Extract the (X, Y) coordinate from the center of the cell holding the provided text.  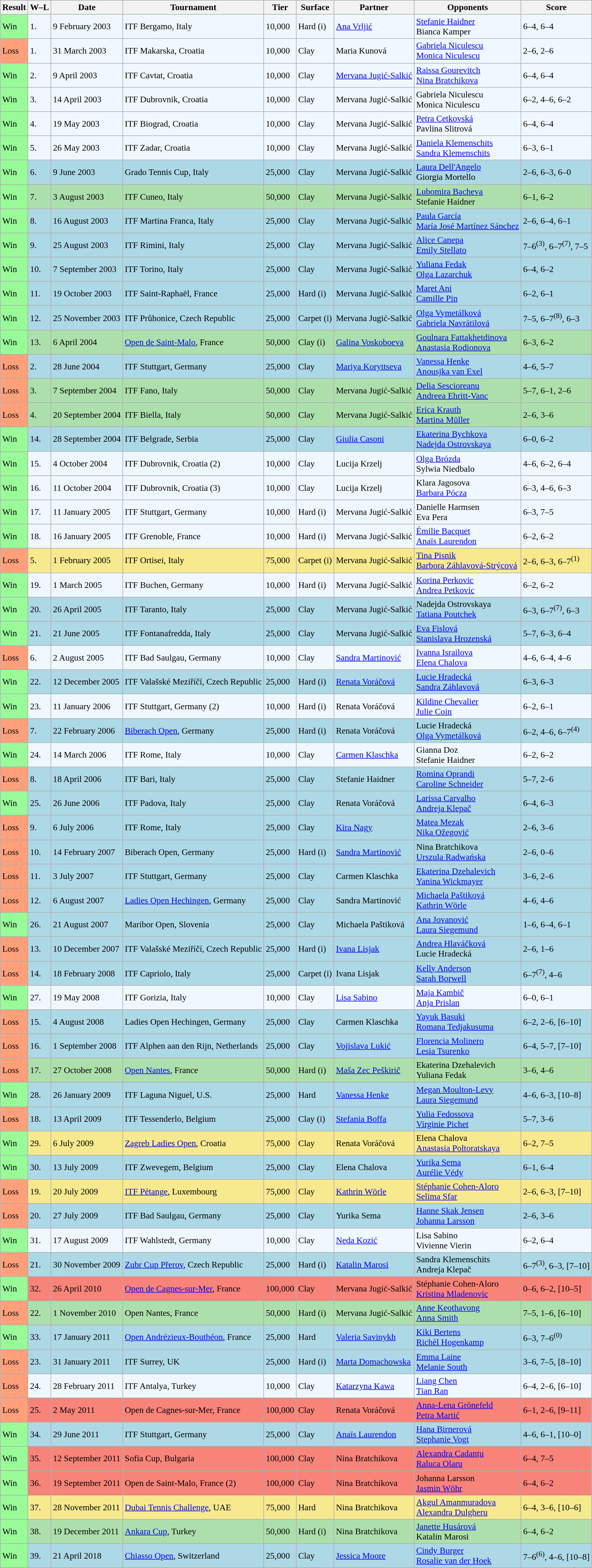
Yurika Sema (374, 1215)
6–2, 2–6, [6–10] (556, 1021)
6 July 2009 (87, 1143)
Laura Dell'Angelo Giorgia Mortello (467, 172)
6–2, 4–6, 6–7(4) (556, 731)
Michaela Paštiková Kathrin Wörle (467, 900)
Paula García María José Martínez Sánchez (467, 220)
ITF Fano, Italy (193, 390)
ITF Laguna Niguel, U.S. (193, 1094)
Maret Ani Camille Pin (467, 294)
6–2, 4–6, 6–2 (556, 99)
Larissa Carvalho Andreja Klepač (467, 803)
Nina Bratchikova Urszula Radwańska (467, 852)
Tier (280, 7)
Anne Keothavong Anna Smith (467, 1313)
20 July 2009 (87, 1191)
26 January 2009 (87, 1094)
32. (40, 1289)
26 June 2006 (87, 803)
39. (40, 1556)
Grado Tennis Cup, Italy (193, 172)
Maribor Open, Slovenia (193, 925)
13 April 2009 (87, 1119)
6–4, 3–6, [10–6] (556, 1507)
12 December 2005 (87, 682)
ITF Grenoble, France (193, 536)
22 February 2006 (87, 731)
30. (40, 1167)
14 April 2003 (87, 99)
Tina Pisnik Barbora Záhlavová-Strýcová (467, 561)
Open de Saint-Malo, France (2) (193, 1483)
Megan Moulton-Levy Laura Siegemund (467, 1094)
Ekaterina Dzehalevich Yuliana Fedak (467, 1070)
Neda Kozić (374, 1240)
6 April 2004 (87, 342)
1–6, 6–4, 6–1 (556, 925)
Hana Birnerová Stephanie Vogt (467, 1434)
6–7(7), 4–6 (556, 973)
ITF Martina Franca, Italy (193, 220)
28 November 2011 (87, 1507)
Sofia Cup, Bulgaria (193, 1458)
5–7, 3–6 (556, 1119)
ITF Průhonice, Czech Republic (193, 318)
ITF Buchen, Germany (193, 584)
Result (14, 7)
Stéphanie Cohen-Aloro Kristina Mladenovic (467, 1289)
Ana Jovanović Laura Siegemund (467, 925)
Galina Voskoboeva (374, 342)
ITF Wahlstedt, Germany (193, 1240)
Nadejda Ostrovskaya Tatiana Poutchek (467, 609)
ITF Surrey, UK (193, 1362)
Anna-Lena Grönefeld Petra Martić (467, 1410)
ITF Dubrovnik, Croatia (2) (193, 463)
14 March 2006 (87, 755)
19 September 2011 (87, 1483)
Alexandra Cadanțu Raluca Olaru (467, 1458)
Score (556, 7)
ITF Ortisei, Italy (193, 561)
Kathrin Wörle (374, 1191)
3 August 2003 (87, 196)
Lucie Hradecká Sandra Záhlavová (467, 682)
28 September 2004 (87, 439)
31 January 2011 (87, 1362)
19 December 2011 (87, 1531)
Erica Krauth Martina Müller (467, 415)
Ivanna Israilova Elena Chalova (467, 657)
Kira Nagy (374, 827)
Kiki Bertens Richèl Hogenkamp (467, 1337)
ITF Dubrovnik, Croatia (193, 99)
Gianna Doz Stefanie Haidner (467, 755)
6–2, 6–4 (556, 1240)
11 January 2005 (87, 512)
Yayuk Basuki Romana Tedjakusuma (467, 1021)
17 January 2011 (87, 1337)
Yuliana Fedak Olga Lazarchuk (467, 269)
Daniela Klemenschits Sandra Klemenschits (467, 148)
28. (40, 1094)
Emma Laine Melanie South (467, 1362)
Yurika Sema Aurélie Védy (467, 1167)
Opponents (467, 7)
Tournament (193, 7)
18 April 2006 (87, 779)
Petra Cetkovská Pavlina Slitrová (467, 124)
6–4, 2–6, [6–10] (556, 1386)
6 July 2006 (87, 827)
19 May 2008 (87, 997)
Vojislava Lukić (374, 1046)
ITF Alphen aan den Rijn, Netherlands (193, 1046)
2–6, 6–3, [7–10] (556, 1191)
Olga Brózda Sylwia Niedbalo (467, 463)
Maria Kunová (374, 51)
Matea Mezak Nika Ožegović (467, 827)
2 May 2011 (87, 1410)
Yulia Fedossova Virginie Pichet (467, 1119)
ITF Fontanafredda, Italy (193, 633)
Vanessa Henke (374, 1094)
Partner (374, 7)
7–6(6), 4–6, [10–8] (556, 1556)
3–6, 7–5, [8–10] (556, 1362)
6–0, 6–2 (556, 439)
Chiasso Open, Switzerland (193, 1556)
13 July 2009 (87, 1167)
Date (87, 7)
4 August 2008 (87, 1021)
27 October 2008 (87, 1070)
25 August 2003 (87, 245)
Olga Vymetálková Gabriela Navrátilová (467, 318)
21 June 2005 (87, 633)
Mariya Koryttseva (374, 366)
Stefanie Haidner Bianca Kamper (467, 26)
Ekaterina Bychkova Nadejda Ostrovskaya (467, 439)
Goulnara Fattakhetdinova Anastasia Rodionova (467, 342)
6–1, 6–4 (556, 1167)
2–6, 6–4, 6–1 (556, 220)
ITF Pétange, Luxembourg (193, 1191)
6–0, 6–1 (556, 997)
29. (40, 1143)
Ana Vrljić (374, 26)
Jessica Moore (374, 1556)
Katalin Marosi (374, 1264)
Romina Oprandi Caroline Schneider (467, 779)
Delia Sescioreanu Andreea Ehritt-Vanc (467, 390)
4–6, 6–2, 6–4 (556, 463)
Akgul Amanmuradova Alexandra Dulgheru (467, 1507)
Kildine Chevalier Julie Coin (467, 706)
ITF Cavtat, Croatia (193, 75)
Alice Canepa Emily Stellato (467, 245)
7–5, 6–7(8), 6–3 (556, 318)
27 July 2009 (87, 1215)
Stefania Boffa (374, 1119)
3–6, 4–6 (556, 1070)
Anaïs Laurendon (374, 1434)
Janette Husárová Katalin Marosi (467, 1531)
4–6, 5–7 (556, 366)
5–7, 2–6 (556, 779)
5–7, 6–3, 6–4 (556, 633)
ITF Rimini, Italy (193, 245)
12 September 2011 (87, 1458)
ITF Tessenderlo, Belgium (193, 1119)
20 September 2004 (87, 415)
11 January 2006 (87, 706)
ITF Biograd, Croatia (193, 124)
Kelly Anderson Sarah Borwell (467, 973)
Vanessa Henke Anousjka van Exel (467, 366)
6–3, 6–2 (556, 342)
ITF Torino, Italy (193, 269)
ITF Zwevegem, Belgium (193, 1167)
7 September 2004 (87, 390)
Maša Zec Peškirič (374, 1070)
ITF Capriolo, Italy (193, 973)
9 April 2003 (87, 75)
31. (40, 1240)
Ankara Cup, Turkey (193, 1531)
ITF Makarska, Croatia (193, 51)
Émilie Bacquet Anaïs Laurendon (467, 536)
35. (40, 1458)
Maja Kambič Anja Prislan (467, 997)
9 February 2003 (87, 26)
ITF Padova, Italy (193, 803)
Klara Jagosova Barbara Pócza (467, 488)
Ekaterina Dzehalevich Yanina Wickmayer (467, 876)
Korina Perkovic Andrea Petkovic (467, 584)
5–7, 6–1, 2–6 (556, 390)
ITF Bergamo, Italy (193, 26)
Stefanie Haidner (374, 779)
Cindy Burger Rosalie van der Hoek (467, 1556)
3–6, 2–6 (556, 876)
3 July 2007 (87, 876)
6–7(3), 6–3, [7–10] (556, 1264)
29 June 2011 (87, 1434)
W–L (40, 7)
30 November 2009 (87, 1264)
6–3, 7–5 (556, 512)
Open de Saint-Malo, France (193, 342)
Giulia Casoni (374, 439)
2–6, 6–3, 6–0 (556, 172)
7–5, 1–6, [6–10] (556, 1313)
Danielle Harmsen Eva Pera (467, 512)
19 October 2003 (87, 294)
6–3, 6–3 (556, 682)
Zagreb Ladies Open, Croatia (193, 1143)
ITF Taranto, Italy (193, 609)
2–6, 6–3, 6–7(1) (556, 561)
2–6, 2–6 (556, 51)
26 May 2003 (87, 148)
6–1, 6–2 (556, 196)
ITF Biella, Italy (193, 415)
6–4, 6–3 (556, 803)
21 April 2018 (87, 1556)
Sandra Klemenschits Andreja Klepač (467, 1264)
11 October 2004 (87, 488)
Raissa Gourevitch Nina Bratchikova (467, 75)
4 October 2004 (87, 463)
6–3, 6–7(7), 6–3 (556, 609)
ITF Belgrade, Serbia (193, 439)
18 February 2008 (87, 973)
38. (40, 1531)
16 August 2003 (87, 220)
ITF Dubrovnik, Croatia (3) (193, 488)
10 December 2007 (87, 949)
6–4, 5–7, [7–10] (556, 1046)
6–3, 6–1 (556, 148)
28 February 2011 (87, 1386)
Michaela Paštiková (374, 925)
25 November 2003 (87, 318)
1 September 2008 (87, 1046)
17 August 2009 (87, 1240)
37. (40, 1507)
ITF Bari, Italy (193, 779)
Katarzyna Kawa (374, 1386)
27. (40, 997)
4–6, 4–6 (556, 900)
Lisa Sabino Vivienne Vierin (467, 1240)
2 August 2005 (87, 657)
16 January 2005 (87, 536)
2–6, 0–6 (556, 852)
6–4, 7–5 (556, 1458)
Lisa Sabino (374, 997)
28 June 2004 (87, 366)
31 March 2003 (87, 51)
Lucie Hradecká Olga Vymetálková (467, 731)
6–1, 2–6, [9–11] (556, 1410)
6 August 2007 (87, 900)
Valeria Savinykh (374, 1337)
ITF Antalya, Turkey (193, 1386)
Zubr Cup Přerov, Czech Republic (193, 1264)
26 April 2005 (87, 609)
6–2, 7–5 (556, 1143)
ITF Zadar, Croatia (193, 148)
26 April 2010 (87, 1289)
Surface (315, 7)
4–6, 6–4, 4–6 (556, 657)
34. (40, 1434)
26. (40, 925)
Andrea Hlaváčková Lucie Hradecká (467, 949)
Stéphanie Cohen-Aloro Selima Sfar (467, 1191)
Liang Chen Tian Ran (467, 1386)
Eva Fislová Stanislava Hrozenská (467, 633)
4–6, 6–1, [10–0] (556, 1434)
ITF Stuttgart, Germany (2) (193, 706)
36. (40, 1483)
1 March 2005 (87, 584)
9 June 2003 (87, 172)
Marta Domachowska (374, 1362)
Elena Chalova Anastasia Poltoratskaya (467, 1143)
Dubai Tennis Challenge, UAE (193, 1507)
Lubomira Bacheva Stefanie Haidner (467, 196)
7–6(3), 6–7(7), 7–5 (556, 245)
0–6, 6–2, [10–5] (556, 1289)
ITF Saint-Raphaël, France (193, 294)
Hanne Skak Jensen Johanna Larsson (467, 1215)
Florencia Molinero Lesia Tsurenko (467, 1046)
21 August 2007 (87, 925)
ITF Gorizia, Italy (193, 997)
19 May 2003 (87, 124)
ITF Cuneo, Italy (193, 196)
6–3, 4–6, 6–3 (556, 488)
4–6, 6–3, [10–8] (556, 1094)
1 November 2010 (87, 1313)
7 September 2003 (87, 269)
Johanna Larsson Jasmin Wöhr (467, 1483)
Elena Chalova (374, 1167)
2–6, 1–6 (556, 949)
6–3, 7–6(0) (556, 1337)
Open Andrézieux-Bouthéon, France (193, 1337)
33. (40, 1337)
14 February 2007 (87, 852)
1 February 2005 (87, 561)
